Search for the cell housing the specified text and yield its [x, y] center coordinate. 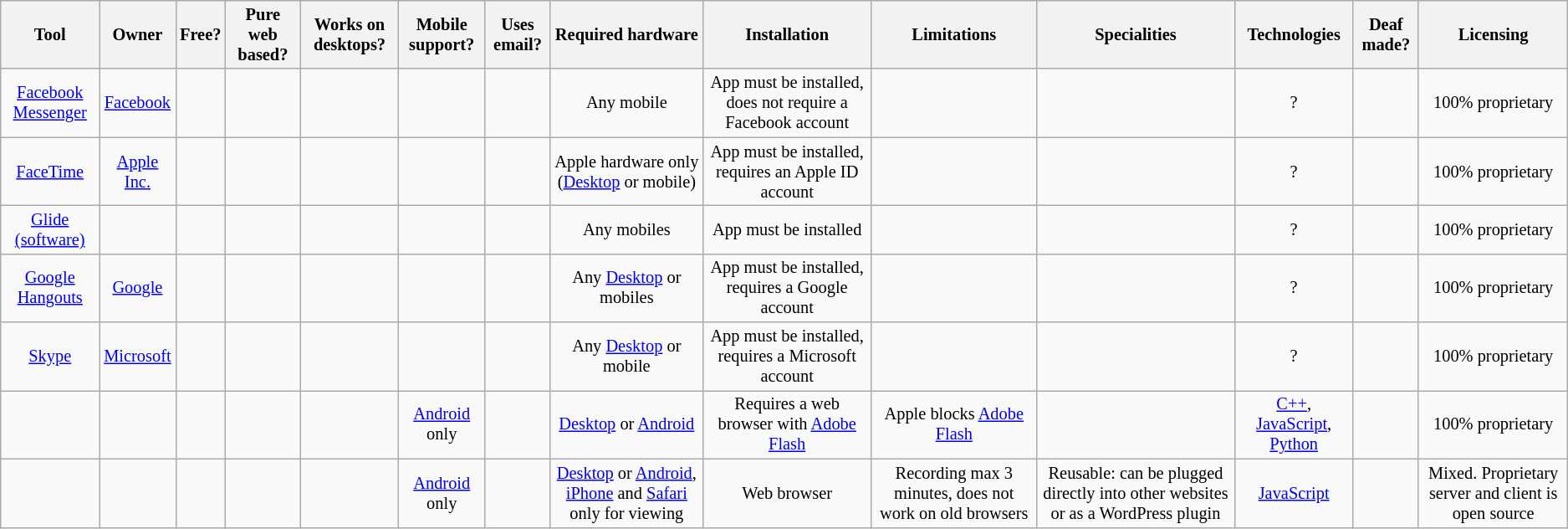
Glide (software) [50, 229]
Limitations [954, 34]
Skype [50, 357]
Google Hangouts [50, 288]
Requires a web browser with Adobe Flash [788, 424]
Tool [50, 34]
Licensing [1493, 34]
Owner [137, 34]
App must be installed, requires a Microsoft account [788, 357]
App must be installed, does not require a Facebook account [788, 103]
Any Desktop or mobiles [627, 288]
FaceTime [50, 172]
Apple blocks Adobe Flash [954, 424]
Google [137, 288]
App must be installed, requires a Google account [788, 288]
Facebook Messenger [50, 103]
Pure web based? [263, 34]
Any mobiles [627, 229]
Specialities [1136, 34]
Mobile support? [442, 34]
Recording max 3 minutes, does not work on old browsers [954, 493]
Apple hardware only (Desktop or mobile) [627, 172]
Desktop or Android [627, 424]
Works on desktops? [350, 34]
Facebook [137, 103]
Deaf made? [1386, 34]
App must be installed [788, 229]
Web browser [788, 493]
Technologies [1294, 34]
Reusable: can be plugged directly into other websites or as a WordPress plugin [1136, 493]
Uses email? [518, 34]
Apple Inc. [137, 172]
Desktop or Android, iPhone and Safari only for viewing [627, 493]
Any Desktop or mobile [627, 357]
Mixed. Proprietary server and client is open source [1493, 493]
JavaScript [1294, 493]
Free? [201, 34]
Any mobile [627, 103]
Installation [788, 34]
C++, JavaScript, Python [1294, 424]
App must be installed, requires an Apple ID account [788, 172]
Microsoft [137, 357]
Required hardware [627, 34]
